Find where the given text appears and provide that cell's center as (x, y) coordinate. 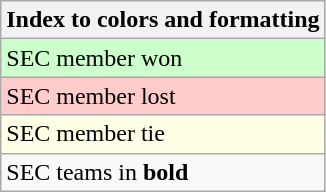
SEC member lost (163, 96)
SEC teams in bold (163, 172)
SEC member tie (163, 134)
SEC member won (163, 58)
Index to colors and formatting (163, 20)
